Extract the (x, y) coordinate from the center of the cell holding the provided text.  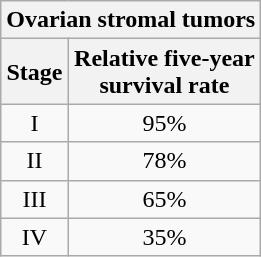
IV (34, 237)
Ovarian stromal tumors (131, 20)
II (34, 161)
I (34, 123)
III (34, 199)
35% (164, 237)
95% (164, 123)
78% (164, 161)
Relative five-yearsurvival rate (164, 72)
65% (164, 199)
Stage (34, 72)
